Search for the cell housing the specified text and yield its [x, y] center coordinate. 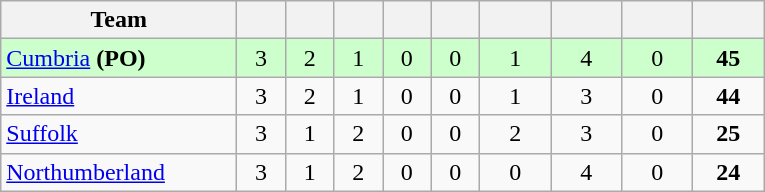
24 [728, 172]
44 [728, 96]
Team [119, 20]
25 [728, 134]
45 [728, 58]
Suffolk [119, 134]
Northumberland [119, 172]
Cumbria (PO) [119, 58]
Ireland [119, 96]
